Scan for the cell matching the given text and deliver its [X, Y] coordinate at center. 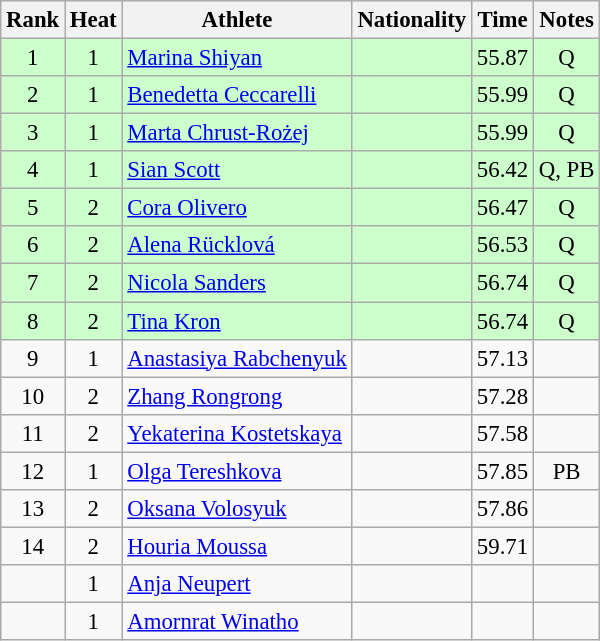
Yekaterina Kostetskaya [237, 433]
Tina Kron [237, 321]
Rank [33, 20]
3 [33, 133]
Q, PB [566, 170]
Anja Neupert [237, 584]
Amornrat Winatho [237, 621]
5 [33, 208]
14 [33, 546]
13 [33, 509]
12 [33, 471]
Benedetta Ceccarelli [237, 95]
Cora Olivero [237, 208]
4 [33, 170]
Nationality [412, 20]
Marina Shiyan [237, 58]
Houria Moussa [237, 546]
59.71 [503, 546]
PB [566, 471]
57.13 [503, 358]
Nicola Sanders [237, 283]
Olga Tereshkova [237, 471]
Anastasiya Rabchenyuk [237, 358]
9 [33, 358]
Alena Rücklová [237, 245]
Athlete [237, 20]
Sian Scott [237, 170]
57.58 [503, 433]
Heat [94, 20]
6 [33, 245]
57.28 [503, 396]
10 [33, 396]
Time [503, 20]
55.87 [503, 58]
Oksana Volosyuk [237, 509]
56.47 [503, 208]
Notes [566, 20]
57.86 [503, 509]
7 [33, 283]
56.53 [503, 245]
57.85 [503, 471]
Marta Chrust-Rożej [237, 133]
8 [33, 321]
Zhang Rongrong [237, 396]
11 [33, 433]
56.42 [503, 170]
